Output the [X, Y] coordinate of the center of the cell containing the given text.  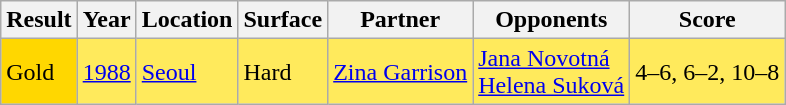
Surface [283, 20]
Partner [400, 20]
1988 [106, 72]
Opponents [552, 20]
Hard [283, 72]
Zina Garrison [400, 72]
Gold [39, 72]
Year [106, 20]
Jana Novotná Helena Suková [552, 72]
Seoul [187, 72]
4–6, 6–2, 10–8 [708, 72]
Location [187, 20]
Score [708, 20]
Result [39, 20]
